Locate the cell with the specified text and output its (X, Y) center coordinate. 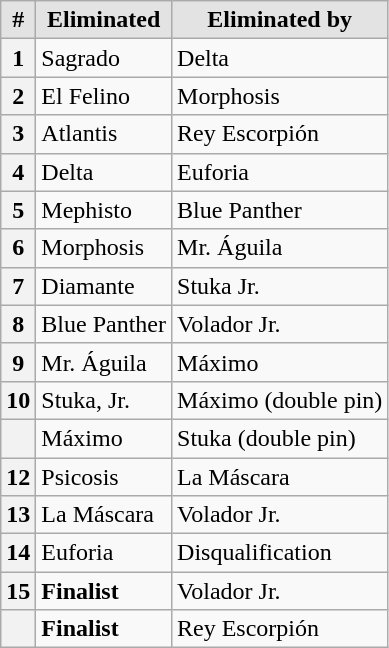
2 (18, 96)
14 (18, 553)
El Felino (104, 96)
Máximo (double pin) (280, 400)
3 (18, 134)
Diamante (104, 286)
Psicosis (104, 477)
1 (18, 58)
8 (18, 324)
15 (18, 591)
Stuka (double pin) (280, 438)
6 (18, 248)
4 (18, 172)
Stuka Jr. (280, 286)
Eliminated (104, 20)
9 (18, 362)
# (18, 20)
13 (18, 515)
Mephisto (104, 210)
10 (18, 400)
Stuka, Jr. (104, 400)
Sagrado (104, 58)
Eliminated by (280, 20)
7 (18, 286)
Disqualification (280, 553)
5 (18, 210)
Atlantis (104, 134)
12 (18, 477)
